Output the (x, y) coordinate of the center of the cell containing the given text.  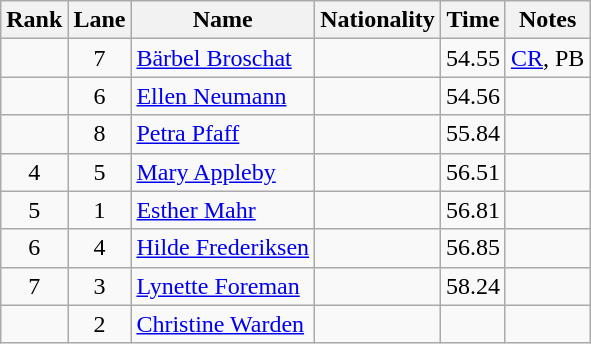
Mary Appleby (223, 172)
Notes (547, 20)
Christine Warden (223, 324)
Nationality (378, 20)
58.24 (472, 286)
Lane (100, 20)
Time (472, 20)
54.55 (472, 58)
56.85 (472, 248)
8 (100, 134)
CR, PB (547, 58)
3 (100, 286)
1 (100, 210)
2 (100, 324)
Name (223, 20)
56.51 (472, 172)
Petra Pfaff (223, 134)
55.84 (472, 134)
Bärbel Broschat (223, 58)
56.81 (472, 210)
Esther Mahr (223, 210)
54.56 (472, 96)
Hilde Frederiksen (223, 248)
Ellen Neumann (223, 96)
Rank (34, 20)
Lynette Foreman (223, 286)
